Locate the cell with the specified text and output its (x, y) center coordinate. 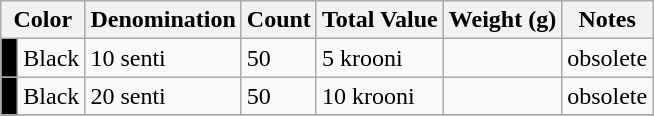
Denomination (163, 20)
Notes (608, 20)
5 krooni (380, 58)
20 senti (163, 96)
Total Value (380, 20)
Count (278, 20)
Color (43, 20)
10 senti (163, 58)
10 krooni (380, 96)
Weight (g) (502, 20)
